Find where the given text appears and provide that cell's center as (X, Y) coordinate. 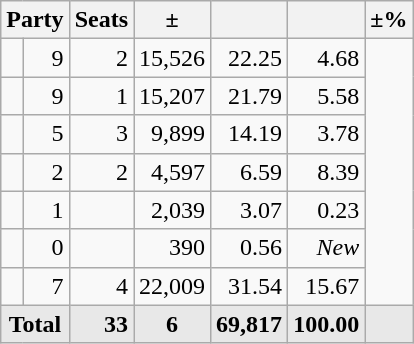
2,039 (172, 210)
Total (35, 324)
22.25 (250, 58)
4.68 (326, 58)
0 (46, 248)
0.23 (326, 210)
6 (172, 324)
31.54 (250, 286)
±% (389, 20)
33 (101, 324)
15,207 (172, 96)
New (326, 248)
14.19 (250, 134)
5 (46, 134)
15,526 (172, 58)
21.79 (250, 96)
Party (35, 20)
390 (172, 248)
3.78 (326, 134)
6.59 (250, 172)
0.56 (250, 248)
8.39 (326, 172)
3.07 (250, 210)
22,009 (172, 286)
100.00 (326, 324)
4,597 (172, 172)
7 (46, 286)
9,899 (172, 134)
5.58 (326, 96)
15.67 (326, 286)
± (172, 20)
69,817 (250, 324)
4 (101, 286)
3 (101, 134)
Seats (101, 20)
